Scan for the cell matching the given text and deliver its [X, Y] coordinate at center. 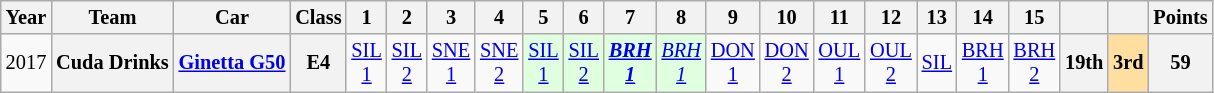
11 [840, 17]
8 [682, 17]
SIL [937, 63]
Class [318, 17]
DON2 [787, 63]
1 [366, 17]
4 [499, 17]
15 [1035, 17]
2 [407, 17]
19th [1084, 63]
SNE1 [451, 63]
6 [584, 17]
59 [1181, 63]
SNE2 [499, 63]
DON1 [733, 63]
12 [891, 17]
14 [983, 17]
Team [112, 17]
3 [451, 17]
10 [787, 17]
3rd [1128, 63]
Ginetta G50 [232, 63]
BRH2 [1035, 63]
7 [630, 17]
Cuda Drinks [112, 63]
OUL2 [891, 63]
13 [937, 17]
E4 [318, 63]
Points [1181, 17]
OUL1 [840, 63]
9 [733, 17]
Car [232, 17]
5 [543, 17]
Year [26, 17]
2017 [26, 63]
